Find where the given text appears and provide that cell's center as [X, Y] coordinate. 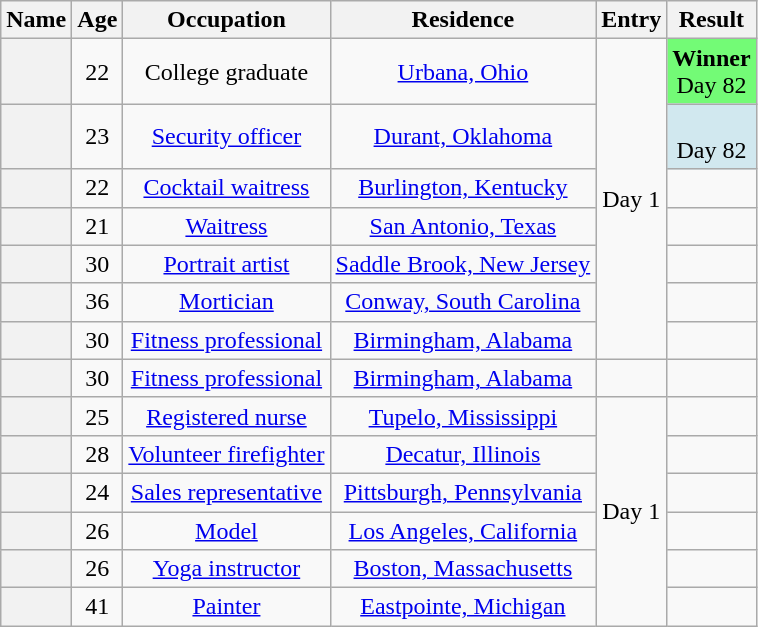
Eastpointe, Michigan [463, 607]
24 [98, 492]
Conway, South Carolina [463, 302]
Burlington, Kentucky [463, 188]
Saddle Brook, New Jersey [463, 264]
Durant, Oklahoma [463, 136]
San Antonio, Texas [463, 226]
WinnerDay 82 [712, 72]
Day 82 [712, 136]
28 [98, 454]
Portrait artist [226, 264]
Decatur, Illinois [463, 454]
Occupation [226, 20]
Cocktail waitress [226, 188]
Security officer [226, 136]
Waitress [226, 226]
Entry [632, 20]
Yoga instructor [226, 569]
Urbana, Ohio [463, 72]
41 [98, 607]
23 [98, 136]
25 [98, 416]
Registered nurse [226, 416]
21 [98, 226]
Model [226, 531]
Result [712, 20]
Tupelo, Mississippi [463, 416]
Boston, Massachusetts [463, 569]
Mortician [226, 302]
Painter [226, 607]
Pittsburgh, Pennsylvania [463, 492]
Los Angeles, California [463, 531]
Age [98, 20]
College graduate [226, 72]
Residence [463, 20]
36 [98, 302]
Volunteer firefighter [226, 454]
Sales representative [226, 492]
Name [36, 20]
